Pinpoint the cell where the given text exists, returning its [x, y] midpoint coordinate. 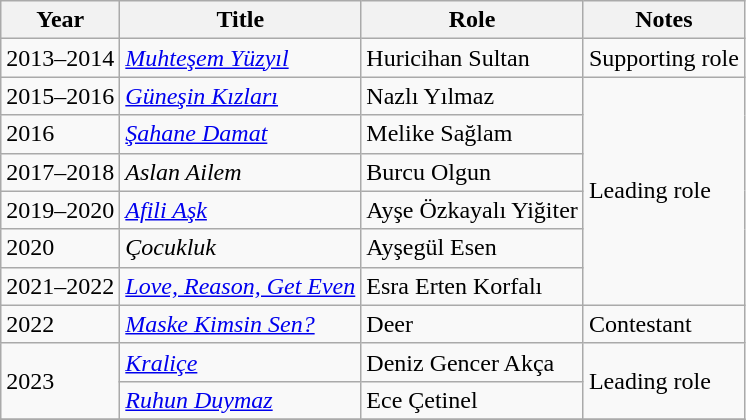
Deniz Gencer Akça [472, 362]
Burcu Olgun [472, 172]
Notes [664, 20]
2017–2018 [60, 172]
2022 [60, 324]
Deer [472, 324]
Melike Sağlam [472, 134]
Nazlı Yılmaz [472, 96]
Şahane Damat [240, 134]
Love, Reason, Get Even [240, 286]
Role [472, 20]
Afili Aşk [240, 210]
Aslan Ailem [240, 172]
Supporting role [664, 58]
Year [60, 20]
2020 [60, 248]
Ayşegül Esen [472, 248]
Title [240, 20]
Muhteşem Yüzyıl [240, 58]
Kraliçe [240, 362]
Ruhun Duymaz [240, 400]
Contestant [664, 324]
2023 [60, 381]
2015–2016 [60, 96]
2021–2022 [60, 286]
Çocukluk [240, 248]
Huricihan Sultan [472, 58]
Ayşe Özkayalı Yiğiter [472, 210]
Esra Erten Korfalı [472, 286]
Ece Çetinel [472, 400]
Maske Kimsin Sen? [240, 324]
2019–2020 [60, 210]
2016 [60, 134]
2013–2014 [60, 58]
Güneşin Kızları [240, 96]
